Locate the cell with the specified text and output its (x, y) center coordinate. 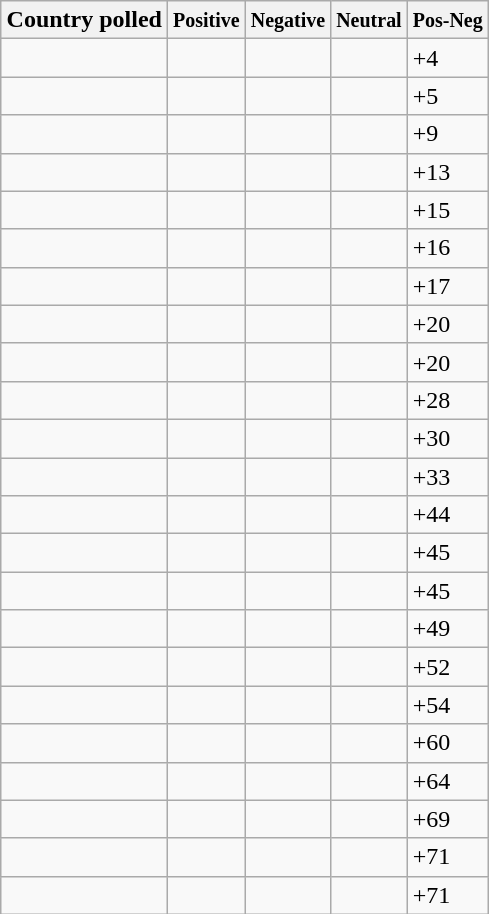
+30 (448, 438)
+5 (448, 96)
+9 (448, 134)
+17 (448, 286)
+49 (448, 629)
Positive (206, 20)
+54 (448, 705)
Neutral (370, 20)
+33 (448, 477)
+44 (448, 515)
Negative (288, 20)
+15 (448, 210)
+52 (448, 667)
+60 (448, 743)
+13 (448, 172)
+64 (448, 781)
+28 (448, 400)
Country polled (84, 20)
+69 (448, 819)
+4 (448, 58)
+16 (448, 248)
Pos-Neg (448, 20)
